From the cell containing the given text, extract its center point as [x, y] coordinate. 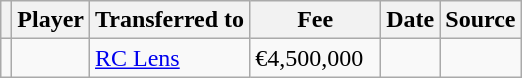
Transferred to [170, 20]
€4,500,000 [316, 58]
Date [410, 20]
Source [480, 20]
RC Lens [170, 58]
Player [51, 20]
Fee [316, 20]
